Return [X, Y] of the center of cell containing provided text 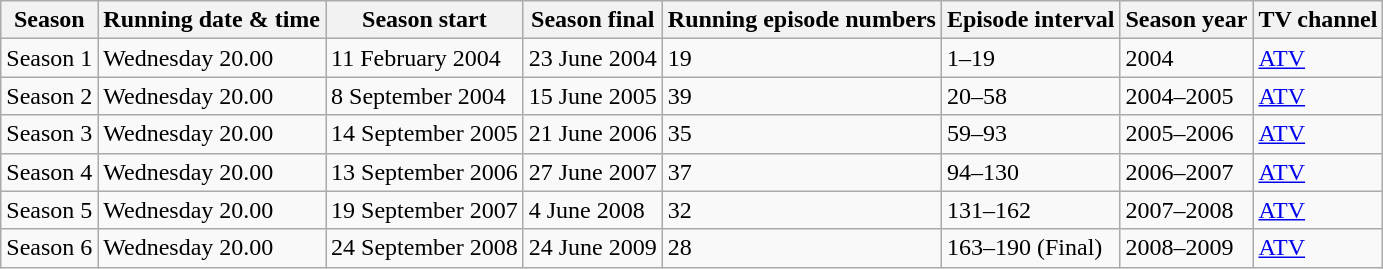
Season year [1186, 20]
11 February 2004 [425, 58]
23 June 2004 [592, 58]
24 June 2009 [592, 248]
Season 3 [50, 134]
1–19 [1030, 58]
131–162 [1030, 210]
TV channel [1318, 20]
94–130 [1030, 172]
Running episode numbers [802, 20]
14 September 2005 [425, 134]
15 June 2005 [592, 96]
24 September 2008 [425, 248]
21 June 2006 [592, 134]
2004–2005 [1186, 96]
2004 [1186, 58]
32 [802, 210]
2007–2008 [1186, 210]
13 September 2006 [425, 172]
Season 6 [50, 248]
2008–2009 [1186, 248]
Season 2 [50, 96]
8 September 2004 [425, 96]
35 [802, 134]
19 September 2007 [425, 210]
59–93 [1030, 134]
4 June 2008 [592, 210]
20–58 [1030, 96]
27 June 2007 [592, 172]
Season start [425, 20]
Season 1 [50, 58]
163–190 (Final) [1030, 248]
Running date & time [212, 20]
Season [50, 20]
39 [802, 96]
Season 4 [50, 172]
Season final [592, 20]
Season 5 [50, 210]
37 [802, 172]
19 [802, 58]
2005–2006 [1186, 134]
2006–2007 [1186, 172]
Episode interval [1030, 20]
28 [802, 248]
